Extract the [X, Y] coordinate from the center of the cell holding the provided text.  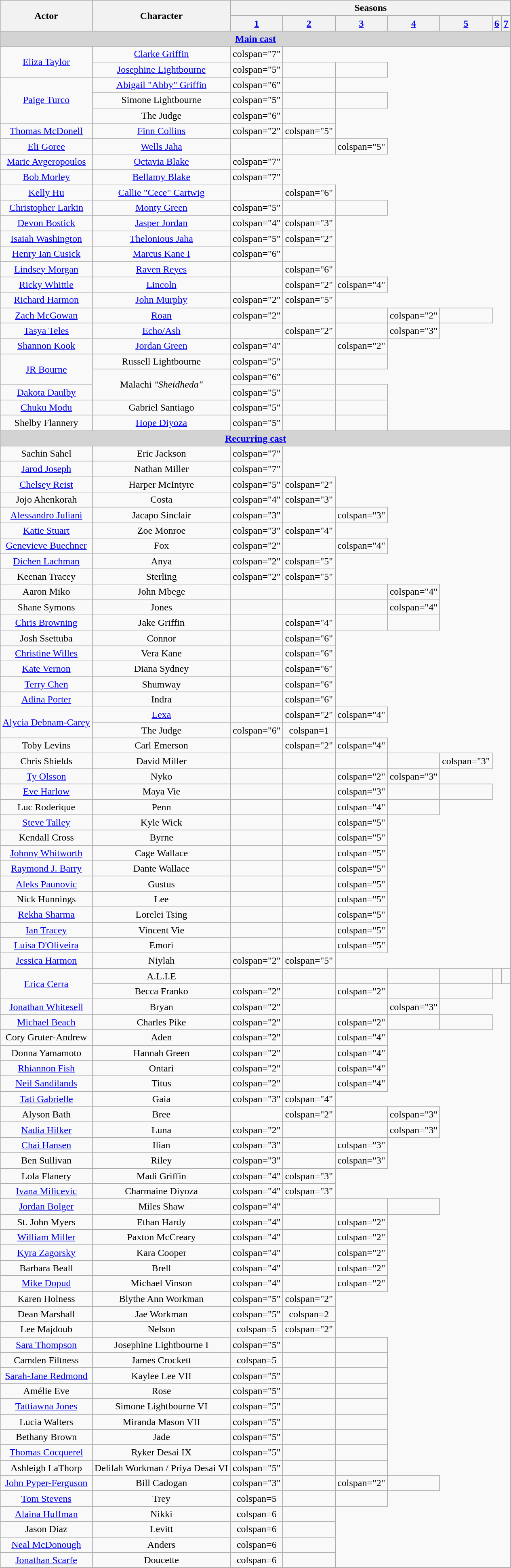
Finn Collins [161, 131]
Jordan Green [161, 346]
Jason Diaz [46, 1529]
Vera Kane [161, 653]
Amélie Eve [46, 1391]
Kate Vernon [46, 669]
Nyko [161, 776]
Ethan Hardy [161, 1222]
Charmaine Diyoza [161, 1191]
Bree [161, 1114]
Shelby Flannery [46, 423]
Tasya Teles [46, 331]
Chris Shields [46, 761]
Lincoln [161, 285]
Hope Diyoza [161, 423]
A.L.I.E [161, 976]
Monty Green [161, 208]
Fox [161, 546]
Jonathan Scarfe [46, 1560]
4 [414, 23]
Luna [161, 1130]
2 [309, 23]
Jake Griffin [161, 623]
Henry Ian Cusick [46, 254]
Terry Chen [46, 684]
Christopher Larkin [46, 208]
Lorelei Tsing [161, 914]
Donna Yamamoto [46, 1053]
Hannah Green [161, 1053]
3 [362, 23]
Lola Flanery [46, 1176]
Thelonious Jaha [161, 239]
colspan=2 [309, 1314]
Nikki [161, 1514]
Rose [161, 1391]
Costa [161, 500]
Gabriel Santiago [161, 407]
Gaia [161, 1099]
Ivana Milicevic [46, 1191]
Thomas Cocquerel [46, 1453]
Levitt [161, 1529]
Malachi "Sheidheda" [161, 384]
Shane Symons [46, 607]
Barbara Beall [46, 1268]
John Murphy [161, 300]
Nathan Miller [161, 469]
Jojo Ahenkorah [46, 500]
Sarah-Jane Redmond [46, 1375]
Ontari [161, 1068]
Clarke Griffin [161, 54]
Raymond J. Barry [46, 868]
Adina Porter [46, 700]
Jae Workman [161, 1314]
Michael Beach [46, 1022]
Anders [161, 1545]
Lindsey Morgan [46, 269]
Recurring cast [256, 438]
Cory Gruter-Andrew [46, 1038]
Doucette [161, 1560]
Bryan [161, 1007]
Lee [161, 899]
Brell [161, 1268]
Christine Willes [46, 653]
Alycia Debnam-Carey [46, 723]
Jordan Bolger [46, 1207]
Dean Marshall [46, 1314]
Aaron Miko [46, 592]
William Miller [46, 1237]
Anya [161, 561]
Alaina Huffman [46, 1514]
Seasons [371, 8]
Wells Jaha [161, 146]
Shannon Kook [46, 346]
Michael Vinson [161, 1283]
Josephine Lightbourne [161, 69]
Nadia Hilker [46, 1130]
Sara Thompson [46, 1345]
Emori [161, 945]
Marie Avgeropoulos [46, 161]
Katie Stuart [46, 530]
Isaiah Washington [46, 239]
Luc Roderique [46, 807]
James Crockett [161, 1360]
Devon Bostick [46, 223]
Trey [161, 1499]
Kyra Zagorsky [46, 1253]
Indra [161, 700]
Chuku Modu [46, 407]
Nelson [161, 1329]
Gustus [161, 884]
Richard Harmon [46, 300]
Paige Turco [46, 100]
Main cast [256, 39]
Diana Sydney [161, 669]
Jarod Joseph [46, 469]
Marcus Kane I [161, 254]
Ryker Desai IX [161, 1453]
Jonathan Whitesell [46, 1007]
Cage Wallace [161, 853]
Bethany Brown [46, 1437]
Bob Morley [46, 177]
Tati Gabrielle [46, 1099]
Delilah Workman / Priya Desai VI [161, 1468]
Ashleigh LaThorp [46, 1468]
Eliza Taylor [46, 62]
Jasper Jordan [161, 223]
John Pyper-Ferguson [46, 1483]
1 [257, 23]
Titus [161, 1084]
Kara Cooper [161, 1253]
Dante Wallace [161, 868]
Ben Sullivan [46, 1160]
Ty Olsson [46, 776]
Roan [161, 315]
colspan=1 [309, 730]
Miranda Mason VII [161, 1421]
Russell Lightbourne [161, 361]
Ilian [161, 1145]
Jones [161, 607]
Chelsey Reist [46, 484]
Tattiawna Jones [46, 1406]
Eli Goree [46, 146]
Ricky Whittle [46, 285]
Genevieve Buechner [46, 546]
Kaylee Lee VII [161, 1375]
Raven Reyes [161, 269]
Zoe Monroe [161, 530]
Ian Tracey [46, 930]
Kyle Wick [161, 822]
Jade [161, 1437]
Dichen Lachman [46, 561]
Neal McDonough [46, 1545]
Blythe Ann Workman [161, 1299]
Josh Ssettuba [46, 638]
St. John Myers [46, 1222]
Actor [46, 16]
Johnny Whitworth [46, 853]
Abigail "Abby" Griffin [161, 85]
Maya Vie [161, 792]
Miles Shaw [161, 1207]
Dakota Daulby [46, 392]
Paxton McCreary [161, 1237]
Jacapo Sinclair [161, 515]
Erica Cerra [46, 984]
Camden Filtness [46, 1360]
Bill Cadogan [161, 1483]
Tom Stevens [46, 1499]
Lexa [161, 715]
Connor [161, 638]
Jessica Harmon [46, 961]
Thomas McDonell [46, 131]
Simone Lightbourne VI [161, 1406]
Alyson Bath [46, 1114]
Harper McIntyre [161, 484]
Aden [161, 1038]
Nick Hunnings [46, 899]
David Miller [161, 761]
Alessandro Juliani [46, 515]
Aleks Paunovic [46, 884]
Mike Dopud [46, 1283]
5 [466, 23]
Eric Jackson [161, 454]
Chai Hansen [46, 1145]
Octavia Blake [161, 161]
John Mbege [161, 592]
JR Bourne [46, 369]
Lucia Walters [46, 1421]
Kendall Cross [46, 838]
Becca Franko [161, 992]
Neil Sandilands [46, 1084]
Bellamy Blake [161, 177]
Rhiannon Fish [46, 1068]
Karen Holness [46, 1299]
Steve Talley [46, 822]
Madi Griffin [161, 1176]
Riley [161, 1160]
Keenan Tracey [46, 576]
Callie "Cece" Cartwig [161, 193]
Shumway [161, 684]
Penn [161, 807]
7 [506, 23]
Niylah [161, 961]
Carl Emerson [161, 746]
Sachin Sahel [46, 454]
Vincent Vie [161, 930]
Luisa D'Oliveira [46, 945]
Lee Majdoub [46, 1329]
Toby Levins [46, 746]
Charles Pike [161, 1022]
Rekha Sharma [46, 914]
Kelly Hu [46, 193]
Echo/Ash [161, 331]
Byrne [161, 838]
Josephine Lightbourne I [161, 1345]
Chris Browning [46, 623]
Eve Harlow [46, 792]
Character [161, 16]
Zach McGowan [46, 315]
6 [497, 23]
Simone Lightbourne [161, 100]
Sterling [161, 576]
